Detect which cell encompasses the target text, then output its [x, y] center coordinate. 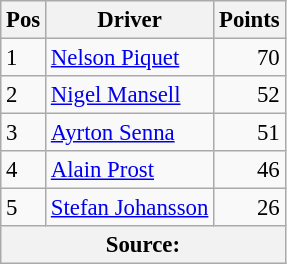
Driver [130, 20]
3 [24, 133]
Nigel Mansell [130, 95]
Points [250, 20]
26 [250, 208]
70 [250, 58]
Pos [24, 20]
5 [24, 208]
Ayrton Senna [130, 133]
51 [250, 133]
1 [24, 58]
52 [250, 95]
Stefan Johansson [130, 208]
46 [250, 170]
Nelson Piquet [130, 58]
2 [24, 95]
Source: [143, 245]
4 [24, 170]
Alain Prost [130, 170]
